Provide the [X, Y] coordinate of the cell's center where the given text is located.  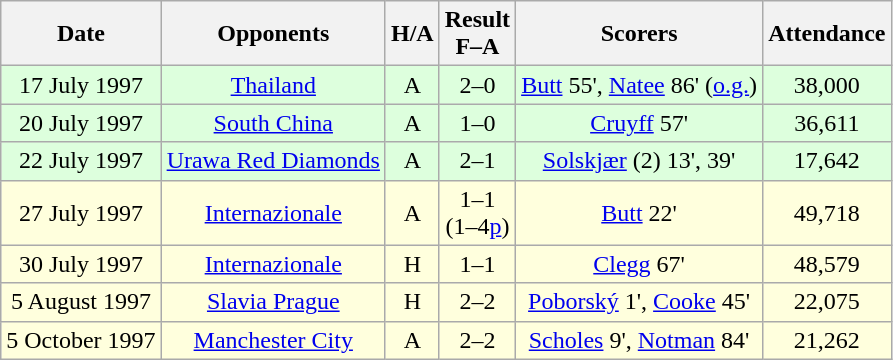
Slavia Prague [273, 302]
38,000 [827, 85]
Butt 22' [640, 212]
17 July 1997 [81, 85]
Thailand [273, 85]
Manchester City [273, 340]
1–1(1–4p) [477, 212]
21,262 [827, 340]
Solskjær (2) 13', 39' [640, 161]
2–1 [477, 161]
5 October 1997 [81, 340]
Butt 55', Natee 86' (o.g.) [640, 85]
Attendance [827, 34]
17,642 [827, 161]
5 August 1997 [81, 302]
Urawa Red Diamonds [273, 161]
Clegg 67' [640, 264]
Cruyff 57' [640, 123]
South China [273, 123]
H/A [412, 34]
Scorers [640, 34]
1–1 [477, 264]
Date [81, 34]
30 July 1997 [81, 264]
ResultF–A [477, 34]
2–0 [477, 85]
27 July 1997 [81, 212]
Poborský 1', Cooke 45' [640, 302]
20 July 1997 [81, 123]
22,075 [827, 302]
22 July 1997 [81, 161]
1–0 [477, 123]
36,611 [827, 123]
49,718 [827, 212]
48,579 [827, 264]
Opponents [273, 34]
Scholes 9', Notman 84' [640, 340]
